Scan for the cell matching the given text and deliver its [X, Y] coordinate at center. 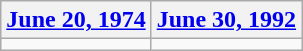
June 30, 1992 [226, 20]
June 20, 1974 [76, 20]
